Extract the (x, y) coordinate from the center of the cell holding the provided text.  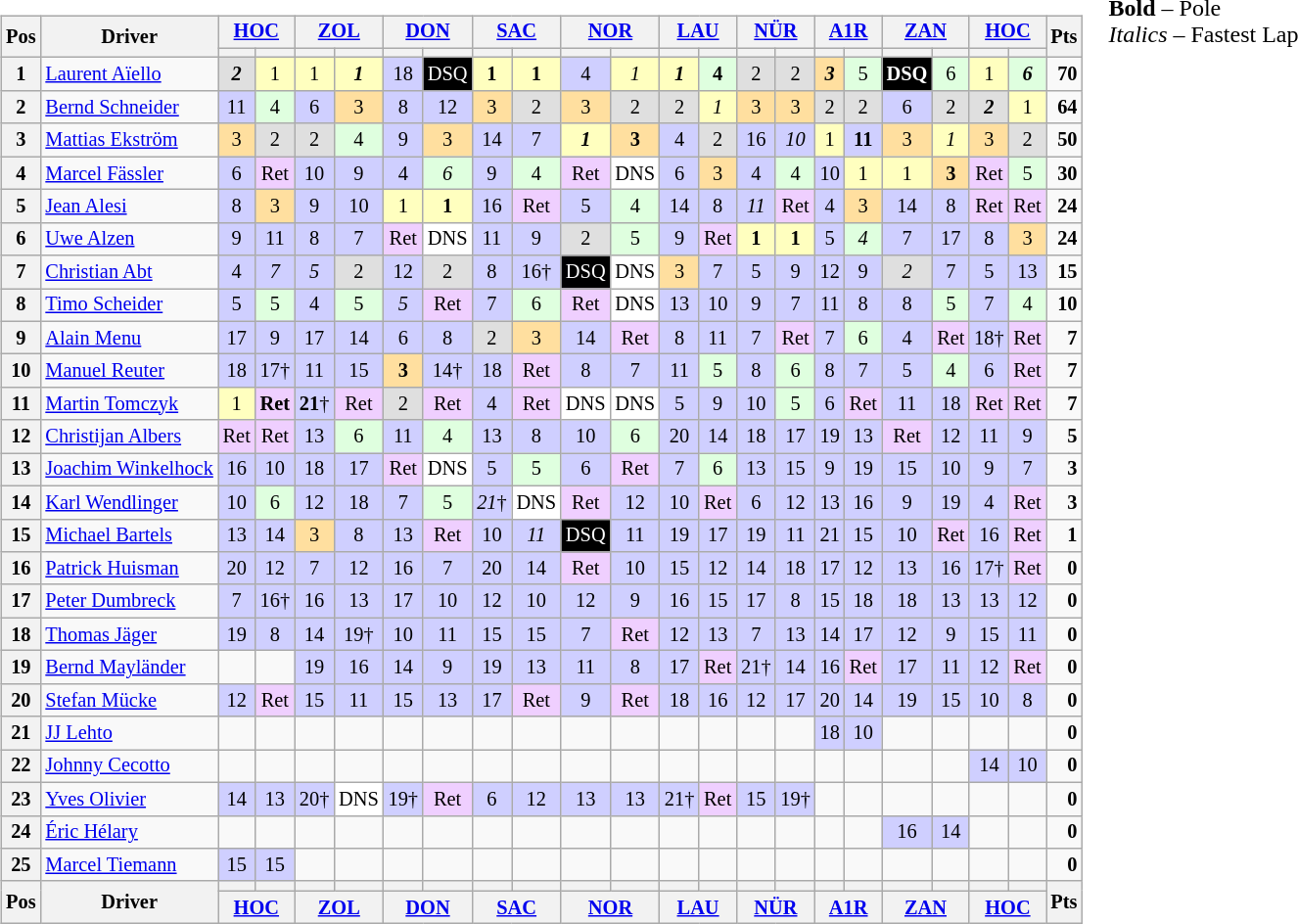
22 (21, 766)
23 (21, 799)
JJ Lehto (129, 733)
Christian Abt (129, 272)
Jean Alesi (129, 207)
Alain Menu (129, 338)
Marcel Fässler (129, 173)
Marcel Tiemann (129, 865)
Michael Bartels (129, 535)
18† (989, 338)
64 (1065, 108)
Yves Olivier (129, 799)
Peter Dumbreck (129, 601)
Stefan Mücke (129, 700)
Manuel Reuter (129, 371)
14† (447, 371)
Christijan Albers (129, 437)
30 (1065, 173)
Patrick Huisman (129, 569)
Johnny Cecotto (129, 766)
Thomas Jäger (129, 634)
Mattias Ekström (129, 140)
Bernd Schneider (129, 108)
Laurent Aïello (129, 74)
Timo Scheider (129, 305)
50 (1065, 140)
Joachim Winkelhock (129, 470)
Uwe Alzen (129, 239)
Éric Hélary (129, 832)
Martin Tomczyk (129, 404)
70 (1065, 74)
20† (314, 799)
25 (21, 865)
Karl Wendlinger (129, 502)
Bernd Mayländer (129, 668)
